Output the [x, y] coordinate of the center of the cell containing the given text.  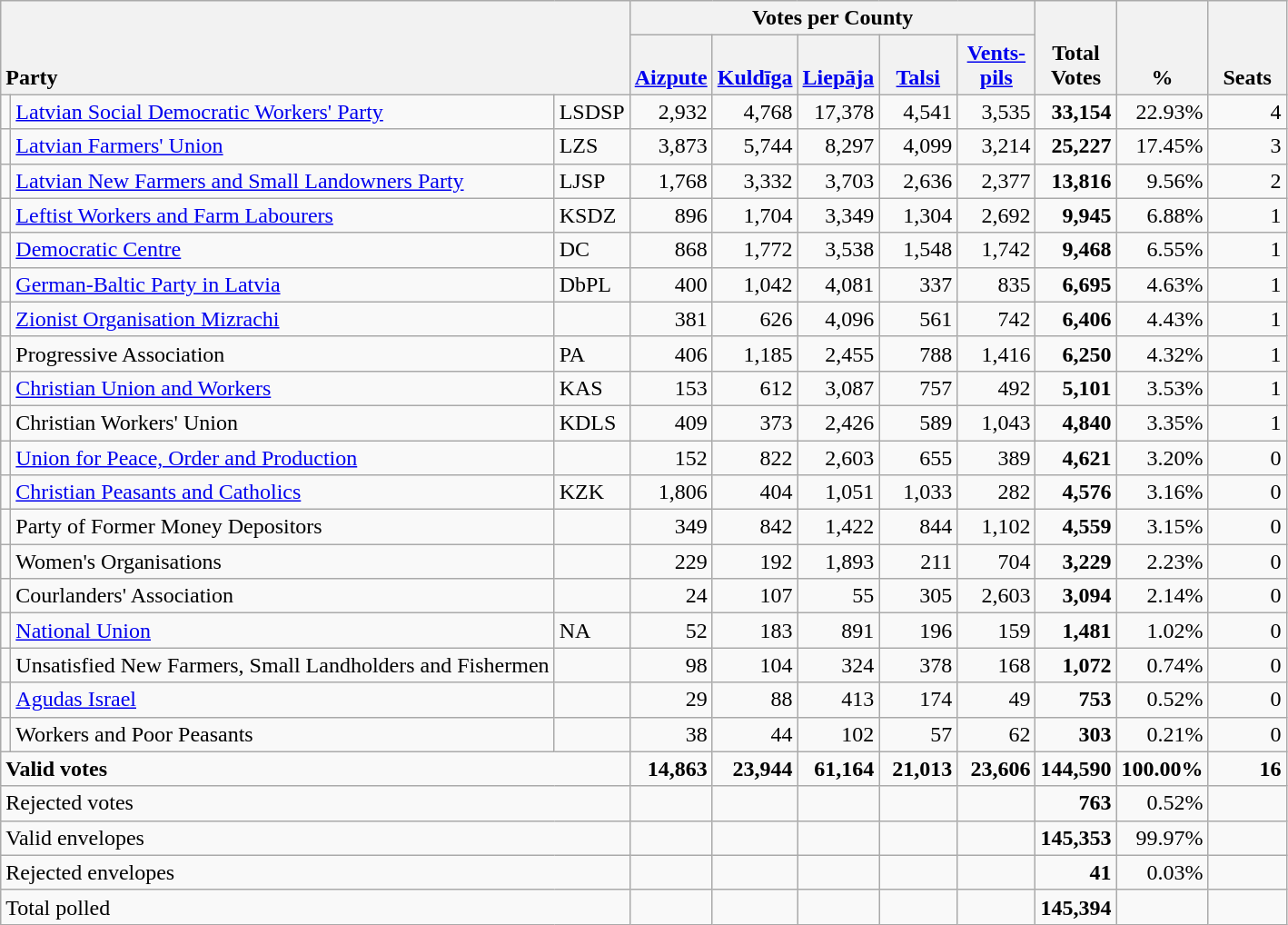
561 [918, 319]
Seats [1247, 47]
3.15% [1163, 527]
55 [838, 596]
Christian Workers' Union [282, 423]
1,806 [670, 492]
13,816 [1075, 181]
107 [755, 596]
1,072 [1075, 665]
3.53% [1163, 388]
NA [592, 631]
4,768 [755, 112]
3,087 [838, 388]
305 [918, 596]
612 [755, 388]
Christian Union and Workers [282, 388]
KZK [592, 492]
4 [1247, 112]
1,768 [670, 181]
Rejected envelopes [315, 872]
6,695 [1075, 284]
400 [670, 284]
2,426 [838, 423]
Latvian New Farmers and Small Landowners Party [282, 181]
1,416 [996, 353]
842 [755, 527]
404 [755, 492]
1,772 [755, 250]
2 [1247, 181]
1,304 [918, 215]
174 [918, 700]
PA [592, 353]
409 [670, 423]
9,945 [1075, 215]
844 [918, 527]
6,406 [1075, 319]
49 [996, 700]
17,378 [838, 112]
8,297 [838, 146]
153 [670, 388]
LZS [592, 146]
1,102 [996, 527]
23,944 [755, 769]
303 [1075, 734]
Leftist Workers and Farm Labourers [282, 215]
868 [670, 250]
3,873 [670, 146]
2.23% [1163, 562]
KAS [592, 388]
211 [918, 562]
LSDSP [592, 112]
3,538 [838, 250]
Women's Organisations [282, 562]
4.43% [1163, 319]
0.21% [1163, 734]
100.00% [1163, 769]
3,332 [755, 181]
704 [996, 562]
3,535 [996, 112]
41 [1075, 872]
2,932 [670, 112]
589 [918, 423]
Agudas Israel [282, 700]
373 [755, 423]
16 [1247, 769]
378 [918, 665]
38 [670, 734]
4.63% [1163, 284]
4,096 [838, 319]
2,455 [838, 353]
4,541 [918, 112]
5,744 [755, 146]
742 [996, 319]
192 [755, 562]
Party of Former Money Depositors [282, 527]
98 [670, 665]
282 [996, 492]
57 [918, 734]
61,164 [838, 769]
3 [1247, 146]
4,576 [1075, 492]
4,559 [1075, 527]
Zionist Organisation Mizrachi [282, 319]
Aizpute [670, 65]
492 [996, 388]
Vents- pils [996, 65]
Votes per County [832, 18]
4,099 [918, 146]
Unsatisfied New Farmers, Small Landholders and Fishermen [282, 665]
1,185 [755, 353]
1,051 [838, 492]
German-Baltic Party in Latvia [282, 284]
1,033 [918, 492]
Latvian Social Democratic Workers' Party [282, 112]
17.45% [1163, 146]
3.35% [1163, 423]
DC [592, 250]
33,154 [1075, 112]
5,101 [1075, 388]
2,636 [918, 181]
389 [996, 457]
1,043 [996, 423]
Valid envelopes [315, 838]
406 [670, 353]
Christian Peasants and Catholics [282, 492]
25,227 [1075, 146]
168 [996, 665]
822 [755, 457]
29 [670, 700]
1,042 [755, 284]
Total Votes [1075, 47]
229 [670, 562]
Kuldīga [755, 65]
KDLS [592, 423]
4.32% [1163, 353]
Courlanders' Association [282, 596]
3,703 [838, 181]
9.56% [1163, 181]
891 [838, 631]
Progressive Association [282, 353]
3.20% [1163, 457]
3,349 [838, 215]
52 [670, 631]
145,394 [1075, 907]
1,481 [1075, 631]
Rejected votes [315, 803]
Talsi [918, 65]
National Union [282, 631]
788 [918, 353]
3.16% [1163, 492]
145,353 [1075, 838]
Liepāja [838, 65]
44 [755, 734]
Valid votes [315, 769]
22.93% [1163, 112]
LJSP [592, 181]
6,250 [1075, 353]
62 [996, 734]
1,704 [755, 215]
1.02% [1163, 631]
4,081 [838, 284]
1,422 [838, 527]
349 [670, 527]
757 [918, 388]
159 [996, 631]
Union for Peace, Order and Production [282, 457]
1,742 [996, 250]
Total polled [315, 907]
896 [670, 215]
104 [755, 665]
21,013 [918, 769]
1,548 [918, 250]
3,214 [996, 146]
99.97% [1163, 838]
337 [918, 284]
183 [755, 631]
23,606 [996, 769]
1,893 [838, 562]
3,094 [1075, 596]
KSDZ [592, 215]
835 [996, 284]
324 [838, 665]
413 [838, 700]
753 [1075, 700]
6.88% [1163, 215]
0.74% [1163, 665]
DbPL [592, 284]
% [1163, 47]
Workers and Poor Peasants [282, 734]
0.03% [1163, 872]
655 [918, 457]
14,863 [670, 769]
4,621 [1075, 457]
196 [918, 631]
9,468 [1075, 250]
Party [315, 47]
2.14% [1163, 596]
763 [1075, 803]
88 [755, 700]
2,692 [996, 215]
Democratic Centre [282, 250]
3,229 [1075, 562]
Latvian Farmers' Union [282, 146]
626 [755, 319]
4,840 [1075, 423]
381 [670, 319]
6.55% [1163, 250]
2,377 [996, 181]
24 [670, 596]
144,590 [1075, 769]
152 [670, 457]
102 [838, 734]
